Return (x, y) of the center of cell containing provided text 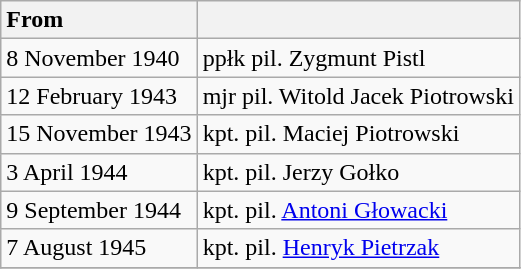
From (99, 20)
3 April 1944 (99, 172)
8 November 1940 (99, 58)
kpt. pil. Antoni Głowacki (358, 210)
9 September 1944 (99, 210)
kpt. pil. Maciej Piotrowski (358, 134)
ppłk pil. Zygmunt Pistl (358, 58)
kpt. pil. Jerzy Gołko (358, 172)
15 November 1943 (99, 134)
kpt. pil. Henryk Pietrzak (358, 248)
7 August 1945 (99, 248)
12 February 1943 (99, 96)
mjr pil. Witold Jacek Piotrowski (358, 96)
